Output the [x, y] coordinate of the center of the cell containing the given text.  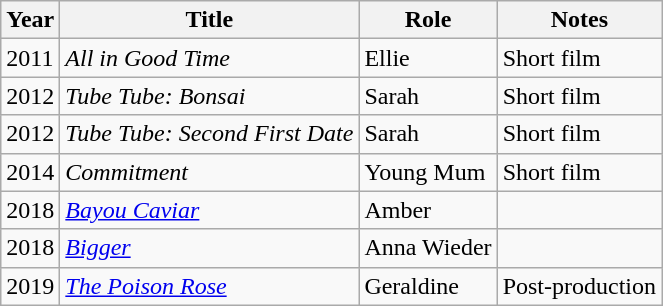
Commitment [210, 172]
Amber [428, 210]
Bigger [210, 248]
Post-production [579, 286]
Tube Tube: Second First Date [210, 134]
Anna Wieder [428, 248]
Geraldine [428, 286]
Year [30, 20]
The Poison Rose [210, 286]
Role [428, 20]
Notes [579, 20]
All in Good Time [210, 58]
Title [210, 20]
Young Mum [428, 172]
2019 [30, 286]
Tube Tube: Bonsai [210, 96]
2011 [30, 58]
Bayou Caviar [210, 210]
Ellie [428, 58]
2014 [30, 172]
